Scan for the cell matching the given text and deliver its [x, y] coordinate at center. 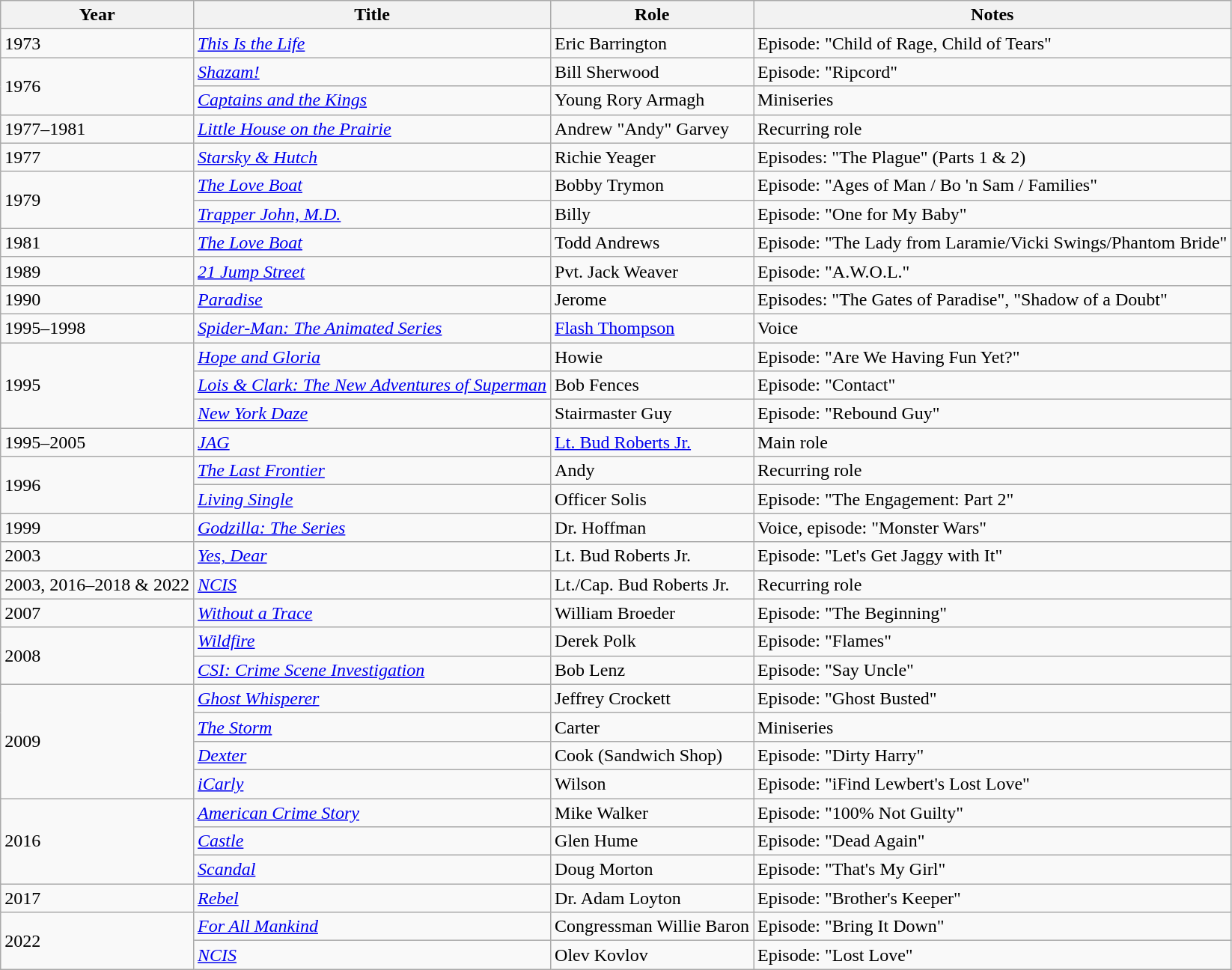
Episodes: "The Gates of Paradise", "Shadow of a Doubt" [992, 299]
Voice [992, 328]
Scandal [371, 870]
1977–1981 [97, 129]
1976 [97, 86]
Jeffrey Crockett [653, 698]
Bill Sherwood [653, 72]
Episode: "iFind Lewbert's Lost Love" [992, 784]
1995 [97, 385]
Lois & Clark: The New Adventures of Superman [371, 385]
Bob Lenz [653, 670]
Episode: "Dead Again" [992, 841]
Shazam! [371, 72]
Starsky & Hutch [371, 157]
Episode: "Say Uncle" [992, 670]
Episode: "Let's Get Jaggy with It" [992, 556]
2017 [97, 898]
American Crime Story [371, 812]
Episode: "Dirty Harry" [992, 755]
Todd Andrews [653, 242]
Episode: "Brother's Keeper" [992, 898]
Role [653, 15]
Episodes: "The Plague" (Parts 1 & 2) [992, 157]
Pvt. Jack Weaver [653, 271]
Yes, Dear [371, 556]
21 Jump Street [371, 271]
William Broeder [653, 613]
Episode: "Ripcord" [992, 72]
The Storm [371, 727]
Episode: "The Engagement: Part 2" [992, 499]
For All Mankind [371, 927]
Episode: "Flames" [992, 641]
Episode: "100% Not Guilty" [992, 812]
Title [371, 15]
Congressman Willie Baron [653, 927]
Rebel [371, 898]
Without a Trace [371, 613]
Episode: "Rebound Guy" [992, 414]
1977 [97, 157]
1996 [97, 485]
Bobby Trymon [653, 186]
Hope and Gloria [371, 357]
Dexter [371, 755]
Officer Solis [653, 499]
Little House on the Prairie [371, 129]
2003 [97, 556]
1990 [97, 299]
2022 [97, 941]
Spider-Man: The Animated Series [371, 328]
Episode: "The Lady from Laramie/Vicki Swings/Phantom Bride" [992, 242]
New York Daze [371, 414]
2007 [97, 613]
Eric Barrington [653, 43]
Episode: "One for My Baby" [992, 214]
1995–1998 [97, 328]
Bob Fences [653, 385]
Doug Morton [653, 870]
Wildfire [371, 641]
Paradise [371, 299]
Captains and the Kings [371, 100]
Richie Yeager [653, 157]
Andrew "Andy" Garvey [653, 129]
Episode: "The Beginning" [992, 613]
Year [97, 15]
Young Rory Armagh [653, 100]
2009 [97, 741]
Episode: "Ages of Man / Bo 'n Sam / Families" [992, 186]
Flash Thompson [653, 328]
Carter [653, 727]
Dr. Adam Loyton [653, 898]
Howie [653, 357]
1995–2005 [97, 442]
Stairmaster Guy [653, 414]
Jerome [653, 299]
Castle [371, 841]
2003, 2016–2018 & 2022 [97, 585]
Episode: "A.W.O.L." [992, 271]
Episode: "Are We Having Fun Yet?" [992, 357]
2008 [97, 656]
Episode: "Lost Love" [992, 955]
Episode: "Ghost Busted" [992, 698]
Cook (Sandwich Shop) [653, 755]
Episode: "Child of Rage, Child of Tears" [992, 43]
Lt./Cap. Bud Roberts Jr. [653, 585]
Mike Walker [653, 812]
1989 [97, 271]
This Is the Life [371, 43]
iCarly [371, 784]
Olev Kovlov [653, 955]
2016 [97, 841]
Trapper John, M.D. [371, 214]
1973 [97, 43]
Ghost Whisperer [371, 698]
Notes [992, 15]
Godzilla: The Series [371, 528]
1979 [97, 200]
Dr. Hoffman [653, 528]
1981 [97, 242]
Episode: "Contact" [992, 385]
Episode: "Bring It Down" [992, 927]
JAG [371, 442]
Living Single [371, 499]
Main role [992, 442]
Wilson [653, 784]
CSI: Crime Scene Investigation [371, 670]
Derek Polk [653, 641]
Voice, episode: "Monster Wars" [992, 528]
Billy [653, 214]
The Last Frontier [371, 471]
1999 [97, 528]
Andy [653, 471]
Episode: "That's My Girl" [992, 870]
Glen Hume [653, 841]
